Search for the cell housing the specified text and yield its [x, y] center coordinate. 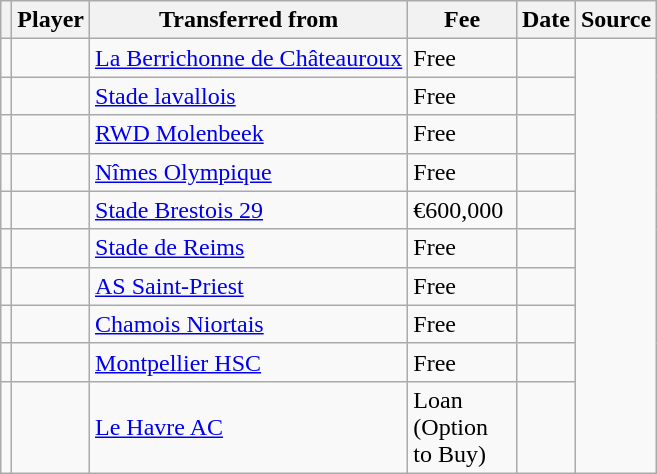
Source [616, 20]
Stade Brestois 29 [249, 210]
Montpellier HSC [249, 362]
La Berrichonne de Châteauroux [249, 58]
AS Saint-Priest [249, 286]
Fee [462, 20]
Date [546, 20]
Le Havre AC [249, 427]
RWD Molenbeek [249, 134]
Stade de Reims [249, 248]
Transferred from [249, 20]
€600,000 [462, 210]
Loan (Option to Buy) [462, 427]
Stade lavallois [249, 96]
Player [51, 20]
Chamois Niortais [249, 324]
Nîmes Olympique [249, 172]
